Return (X, Y) of the center of cell containing provided text 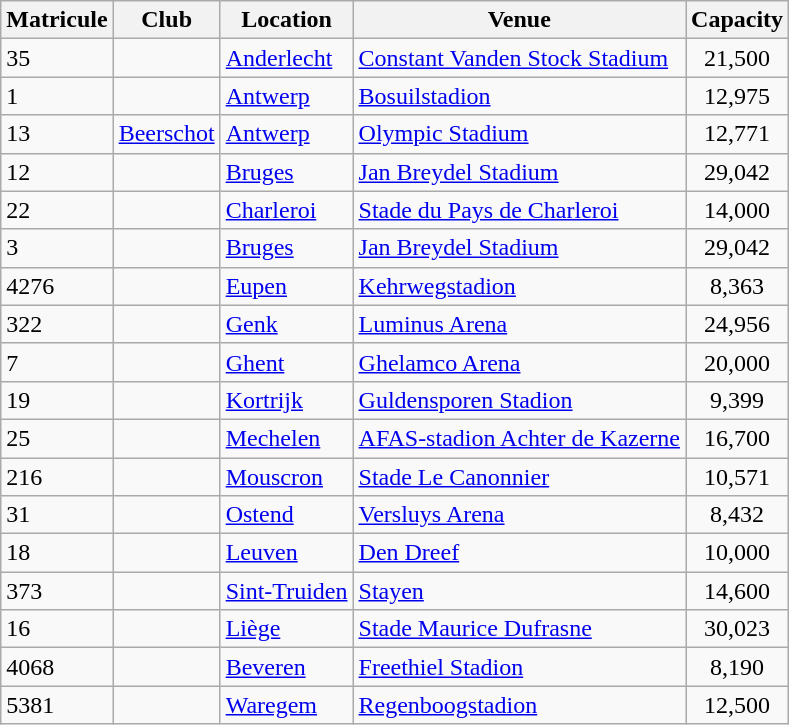
Ostend (286, 515)
Luminus Arena (520, 324)
Bosuilstadion (520, 96)
Matricule (57, 20)
12,500 (738, 705)
Stade Le Canonnier (520, 477)
9,399 (738, 400)
12 (57, 172)
Waregem (286, 705)
19 (57, 400)
Guldensporen Stadion (520, 400)
12,771 (738, 134)
Olympic Stadium (520, 134)
24,956 (738, 324)
14,600 (738, 591)
20,000 (738, 362)
Mouscron (286, 477)
Location (286, 20)
Eupen (286, 286)
Capacity (738, 20)
16 (57, 629)
Anderlecht (286, 58)
Liège (286, 629)
Venue (520, 20)
Beerschot (166, 134)
13 (57, 134)
14,000 (738, 210)
Stade Maurice Dufrasne (520, 629)
373 (57, 591)
Kehrwegstadion (520, 286)
Freethiel Stadion (520, 667)
216 (57, 477)
Sint-Truiden (286, 591)
12,975 (738, 96)
322 (57, 324)
Leuven (286, 553)
Kortrijk (286, 400)
18 (57, 553)
10,571 (738, 477)
4068 (57, 667)
8,432 (738, 515)
Stade du Pays de Charleroi (520, 210)
Club (166, 20)
Beveren (286, 667)
Mechelen (286, 438)
8,190 (738, 667)
Ghelamco Arena (520, 362)
Versluys Arena (520, 515)
Stayen (520, 591)
Constant Vanden Stock Stadium (520, 58)
5381 (57, 705)
25 (57, 438)
Ghent (286, 362)
7 (57, 362)
3 (57, 248)
Regenboogstadion (520, 705)
Den Dreef (520, 553)
AFAS-stadion Achter de Kazerne (520, 438)
21,500 (738, 58)
4276 (57, 286)
30,023 (738, 629)
22 (57, 210)
16,700 (738, 438)
31 (57, 515)
Charleroi (286, 210)
1 (57, 96)
Genk (286, 324)
8,363 (738, 286)
35 (57, 58)
10,000 (738, 553)
